Output the [x, y] coordinate of the center of the cell containing the given text.  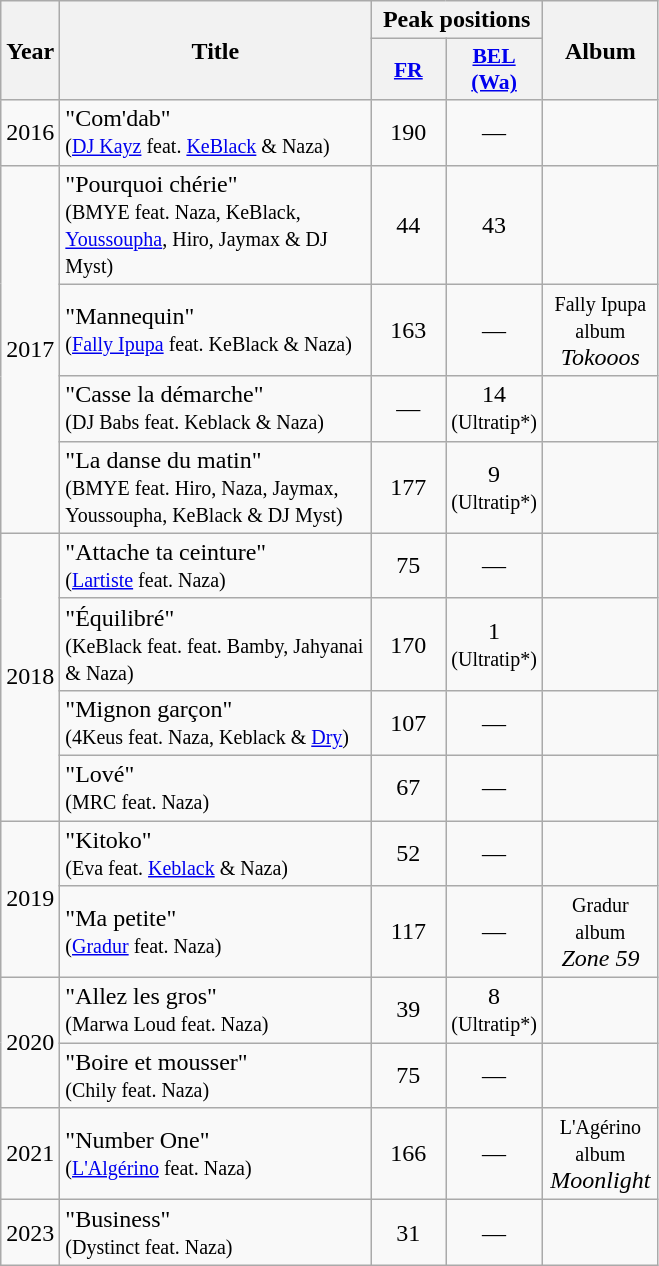
"Number One" (L'Algérino feat. Naza) [216, 1154]
"Business" (Dystinct feat. Naza) [216, 1232]
177 [408, 487]
Year [30, 50]
1(Ultratip*) [494, 644]
43 [494, 224]
"Mannequin" (Fally Ipupa feat. KeBlack & Naza) [216, 330]
Album [600, 50]
9(Ultratip*) [494, 487]
2017 [30, 349]
2023 [30, 1232]
"Boire et mousser" (Chily feat. Naza) [216, 1076]
67 [408, 788]
2016 [30, 132]
"Casse la démarche" (DJ Babs feat. Keblack & Naza) [216, 408]
44 [408, 224]
"La danse du matin" (BMYE feat. Hiro, Naza, Jaymax, Youssoupha, KeBlack & DJ Myst) [216, 487]
2020 [30, 1043]
Gradur albumZone 59 [600, 932]
2019 [30, 898]
190 [408, 132]
2018 [30, 676]
"Équilibré" (KeBlack feat. feat. Bamby, Jahyanai & Naza) [216, 644]
"Ma petite" (Gradur feat. Naza) [216, 932]
"Pourquoi chérie" (BMYE feat. Naza, KeBlack, Youssoupha, Hiro, Jaymax & DJ Myst) [216, 224]
2021 [30, 1154]
"Attache ta ceinture" (Lartiste feat. Naza) [216, 566]
52 [408, 852]
107 [408, 722]
"Com'dab" (DJ Kayz feat. KeBlack & Naza) [216, 132]
166 [408, 1154]
"Kitoko" (Eva feat. Keblack & Naza) [216, 852]
Fally Ipupa albumTokooos [600, 330]
117 [408, 932]
163 [408, 330]
170 [408, 644]
FR [408, 70]
"Mignon garçon" (4Keus feat. Naza, Keblack & Dry) [216, 722]
"Lové" (MRC feat. Naza) [216, 788]
Title [216, 50]
L'Agérino album Moonlight [600, 1154]
BEL(Wa) [494, 70]
39 [408, 1010]
14(Ultratip*) [494, 408]
8(Ultratip*) [494, 1010]
"Allez les gros" (Marwa Loud feat. Naza) [216, 1010]
31 [408, 1232]
Peak positions [456, 20]
